Return (x, y) of the center of cell containing provided text 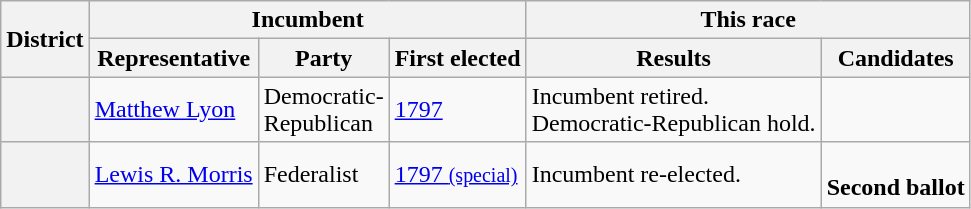
Lewis R. Morris (174, 174)
Candidates (896, 58)
Second ballot (896, 174)
Federalist (324, 174)
Results (674, 58)
Matthew Lyon (174, 110)
1797 (special) (458, 174)
Incumbent re-elected. (674, 174)
Party (324, 58)
Democratic-Republican (324, 110)
Representative (174, 58)
Incumbent (308, 20)
First elected (458, 58)
Incumbent retired.Democratic-Republican hold. (674, 110)
District (45, 39)
1797 (458, 110)
This race (748, 20)
